Search for the cell housing the specified text and yield its [x, y] center coordinate. 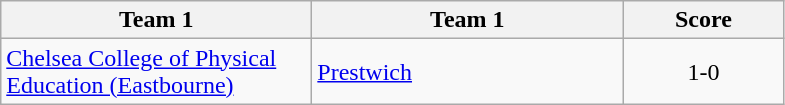
Score [704, 20]
1-0 [704, 72]
Chelsea College of Physical Education (Eastbourne) [156, 72]
Prestwich [468, 72]
